Capture the cell that displays the provided text and extract its [X, Y] central coordinate. 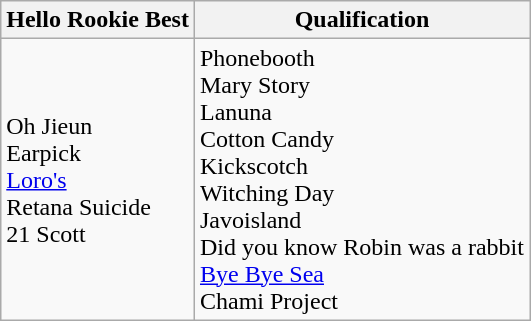
PhoneboothMary StoryLanunaCotton CandyKickscotchWitching DayJavoislandDid you know Robin was a rabbitBye Bye SeaChami Project [362, 180]
Hello Rookie Best [98, 20]
Qualification [362, 20]
Oh JieunEarpickLoro'sRetana Suicide21 Scott [98, 180]
